Scan for the cell matching the given text and deliver its [x, y] coordinate at center. 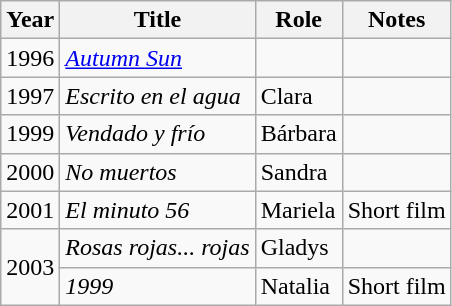
Vendado y frío [158, 134]
Bárbara [298, 134]
1996 [30, 58]
Escrito en el agua [158, 96]
Autumn Sun [158, 58]
Clara [298, 96]
1997 [30, 96]
Year [30, 20]
Rosas rojas... rojas [158, 248]
2001 [30, 210]
2003 [30, 267]
Sandra [298, 172]
No muertos [158, 172]
Mariela [298, 210]
Gladys [298, 248]
Role [298, 20]
2000 [30, 172]
Notes [396, 20]
El minuto 56 [158, 210]
Natalia [298, 286]
Title [158, 20]
